For the text-containing cell, return its midpoint in [x, y] coordinate format. 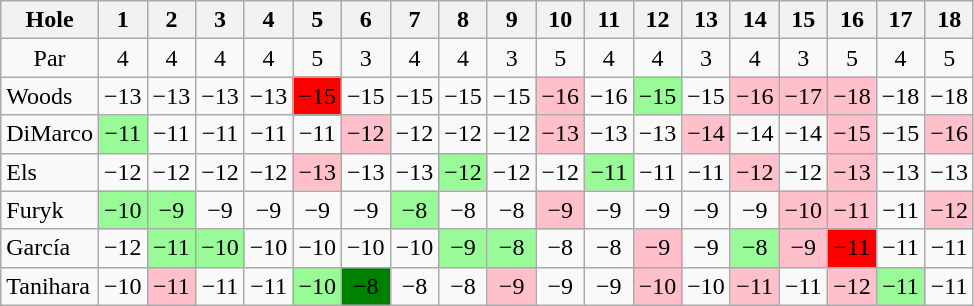
14 [754, 20]
12 [658, 20]
11 [610, 20]
18 [950, 20]
8 [464, 20]
2 [172, 20]
17 [900, 20]
13 [706, 20]
9 [512, 20]
DiMarco [50, 134]
Woods [50, 96]
15 [804, 20]
Els [50, 172]
Furyk [50, 210]
7 [414, 20]
16 [852, 20]
Par [50, 58]
García [50, 248]
Tanihara [50, 286]
1 [122, 20]
10 [560, 20]
Hole [50, 20]
6 [366, 20]
−17 [804, 96]
